Identify which cell holds the provided text, then report its [x, y] central coordinate. 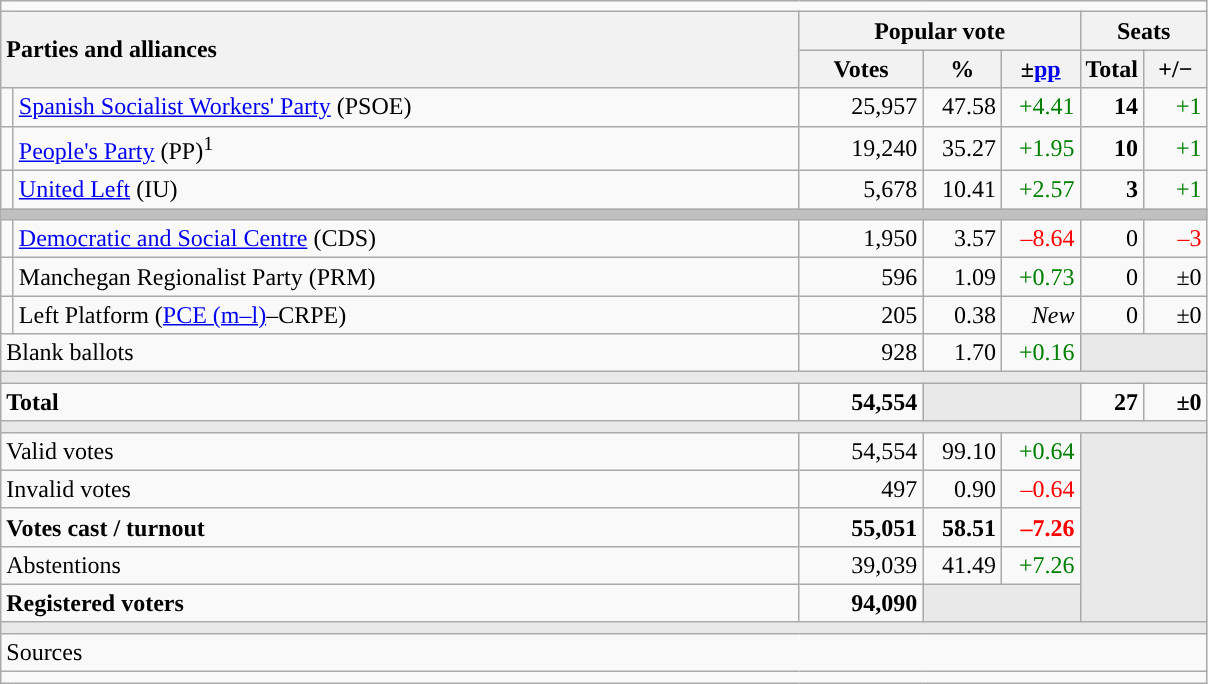
People's Party (PP)1 [406, 148]
–7.26 [1040, 527]
55,051 [861, 527]
3.57 [962, 239]
0.90 [962, 489]
% [962, 69]
+/− [1176, 69]
Votes [861, 69]
27 [1112, 402]
Valid votes [400, 451]
Sources [604, 652]
Invalid votes [400, 489]
25,957 [861, 107]
–8.64 [1040, 239]
94,090 [861, 603]
Democratic and Social Centre (CDS) [406, 239]
10 [1112, 148]
+7.26 [1040, 565]
Left Platform (PCE (m–l)–CRPE) [406, 315]
+2.57 [1040, 190]
41.49 [962, 565]
Seats [1144, 31]
19,240 [861, 148]
+0.16 [1040, 353]
58.51 [962, 527]
+1.95 [1040, 148]
±pp [1040, 69]
205 [861, 315]
–3 [1176, 239]
Parties and alliances [400, 50]
10.41 [962, 190]
497 [861, 489]
Abstentions [400, 565]
0.38 [962, 315]
+4.41 [1040, 107]
47.58 [962, 107]
+0.73 [1040, 277]
–0.64 [1040, 489]
Registered voters [400, 603]
Blank ballots [400, 353]
928 [861, 353]
39,039 [861, 565]
1.09 [962, 277]
1,950 [861, 239]
35.27 [962, 148]
Spanish Socialist Workers' Party (PSOE) [406, 107]
United Left (IU) [406, 190]
5,678 [861, 190]
Votes cast / turnout [400, 527]
Manchegan Regionalist Party (PRM) [406, 277]
1.70 [962, 353]
596 [861, 277]
99.10 [962, 451]
New [1040, 315]
Popular vote [940, 31]
+0.64 [1040, 451]
14 [1112, 107]
3 [1112, 190]
